Detect which cell encompasses the target text, then output its (X, Y) center coordinate. 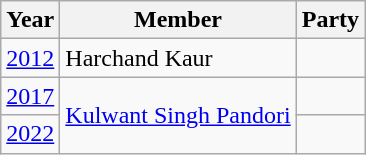
Harchand Kaur (178, 58)
Kulwant Singh Pandori (178, 115)
2022 (30, 134)
Year (30, 20)
Member (178, 20)
2017 (30, 96)
2012 (30, 58)
Party (330, 20)
